Return the (X, Y) coordinate for the center point of the cell that contains the specified text.  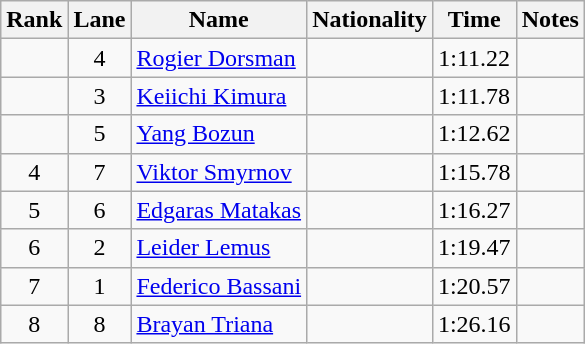
Leider Lemus (219, 248)
Viktor Smyrnov (219, 172)
Yang Bozun (219, 134)
Name (219, 20)
Keiichi Kimura (219, 96)
1:20.57 (474, 286)
Lane (100, 20)
Notes (550, 20)
Brayan Triana (219, 324)
1:19.47 (474, 248)
3 (100, 96)
Nationality (370, 20)
Federico Bassani (219, 286)
1:15.78 (474, 172)
2 (100, 248)
Rank (34, 20)
1:11.78 (474, 96)
1:12.62 (474, 134)
Edgaras Matakas (219, 210)
1:16.27 (474, 210)
1 (100, 286)
Time (474, 20)
1:11.22 (474, 58)
Rogier Dorsman (219, 58)
1:26.16 (474, 324)
